Detect which cell encompasses the target text, then output its [x, y] center coordinate. 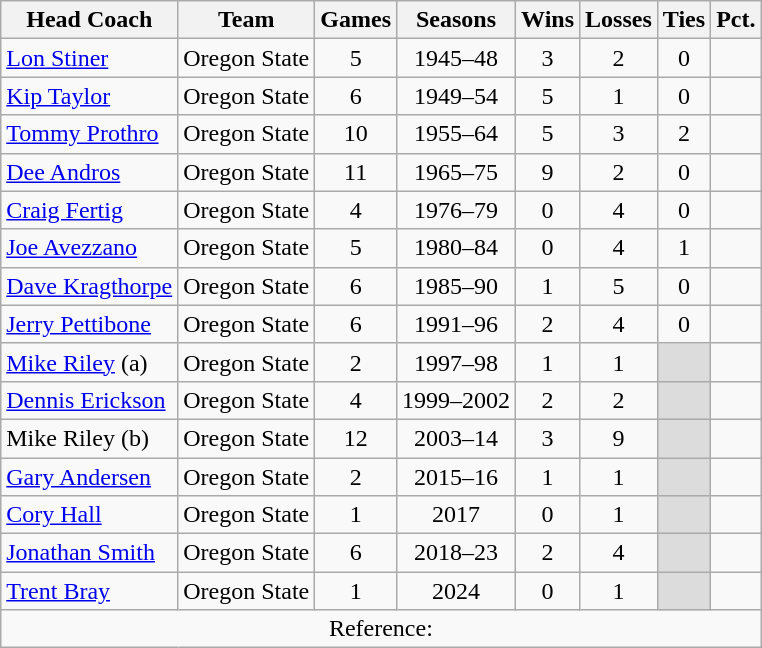
Dave Kragthorpe [90, 286]
Kip Taylor [90, 96]
12 [356, 438]
Ties [684, 20]
2018–23 [456, 553]
Cory Hall [90, 515]
1955–64 [456, 134]
Mike Riley (a) [90, 362]
Head Coach [90, 20]
Mike Riley (b) [90, 438]
2015–16 [456, 477]
Lon Stiner [90, 58]
1991–96 [456, 324]
Reference: [381, 629]
Dennis Erickson [90, 400]
10 [356, 134]
Losses [619, 20]
Gary Andersen [90, 477]
Team [246, 20]
1985–90 [456, 286]
11 [356, 172]
1999–2002 [456, 400]
Seasons [456, 20]
Craig Fertig [90, 210]
Joe Avezzano [90, 248]
Pct. [736, 20]
Games [356, 20]
Trent Bray [90, 591]
1949–54 [456, 96]
2024 [456, 591]
2003–14 [456, 438]
1965–75 [456, 172]
1945–48 [456, 58]
1976–79 [456, 210]
Jonathan Smith [90, 553]
Dee Andros [90, 172]
Wins [548, 20]
Tommy Prothro [90, 134]
1980–84 [456, 248]
Jerry Pettibone [90, 324]
2017 [456, 515]
1997–98 [456, 362]
